Locate the cell with the specified text and output its (X, Y) center coordinate. 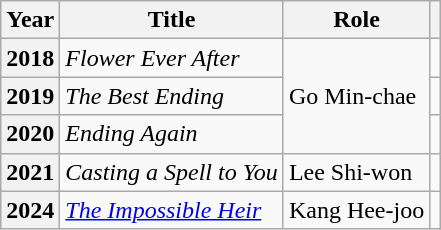
2021 (30, 172)
Role (356, 20)
Year (30, 20)
2024 (30, 210)
The Best Ending (172, 96)
Go Min-chae (356, 96)
Title (172, 20)
Flower Ever After (172, 58)
2018 (30, 58)
Ending Again (172, 134)
Lee Shi-won (356, 172)
Casting a Spell to You (172, 172)
Kang Hee-joo (356, 210)
2019 (30, 96)
2020 (30, 134)
The Impossible Heir (172, 210)
